Determine the [x, y] coordinate at the center of the cell enclosing the given text.  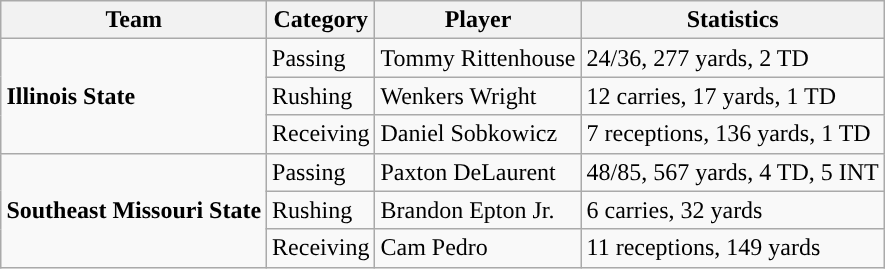
6 carries, 32 yards [732, 210]
Wenkers Wright [478, 96]
Player [478, 20]
48/85, 567 yards, 4 TD, 5 INT [732, 172]
12 carries, 17 yards, 1 TD [732, 96]
Illinois State [134, 96]
Daniel Sobkowicz [478, 134]
Category [321, 20]
11 receptions, 149 yards [732, 248]
7 receptions, 136 yards, 1 TD [732, 134]
24/36, 277 yards, 2 TD [732, 58]
Paxton DeLaurent [478, 172]
Team [134, 20]
Tommy Rittenhouse [478, 58]
Cam Pedro [478, 248]
Statistics [732, 20]
Southeast Missouri State [134, 210]
Brandon Epton Jr. [478, 210]
